Identify which cell holds the provided text, then report its (x, y) central coordinate. 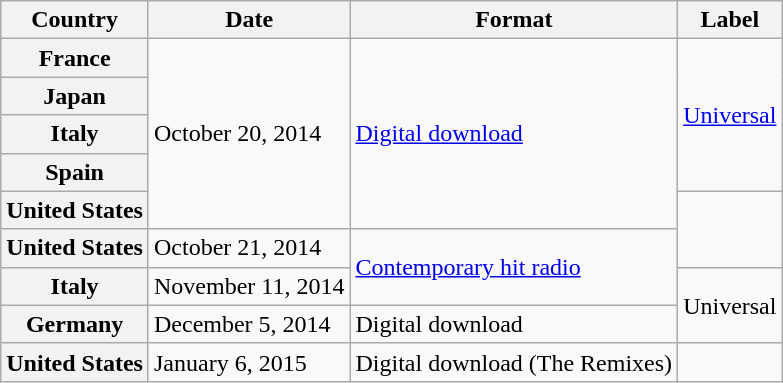
Country (75, 20)
October 21, 2014 (248, 248)
November 11, 2014 (248, 286)
Contemporary hit radio (514, 267)
January 6, 2015 (248, 362)
December 5, 2014 (248, 324)
France (75, 58)
Germany (75, 324)
October 20, 2014 (248, 134)
Format (514, 20)
Spain (75, 172)
Digital download (The Remixes) (514, 362)
Label (730, 20)
Date (248, 20)
Japan (75, 96)
